From the cell containing the given text, extract its center point as (x, y) coordinate. 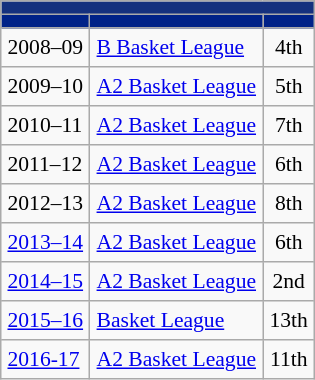
2013–14 (46, 242)
5th (289, 86)
2014–15 (46, 282)
2nd (289, 282)
2010–11 (46, 126)
11th (289, 360)
2016-17 (46, 360)
13th (289, 320)
Basket League (176, 320)
2008–09 (46, 48)
8th (289, 204)
7th (289, 126)
2012–13 (46, 204)
2011–12 (46, 164)
B Basket League (176, 48)
2009–10 (46, 86)
4th (289, 48)
2015–16 (46, 320)
